Pinpoint the cell where the given text exists, returning its [X, Y] midpoint coordinate. 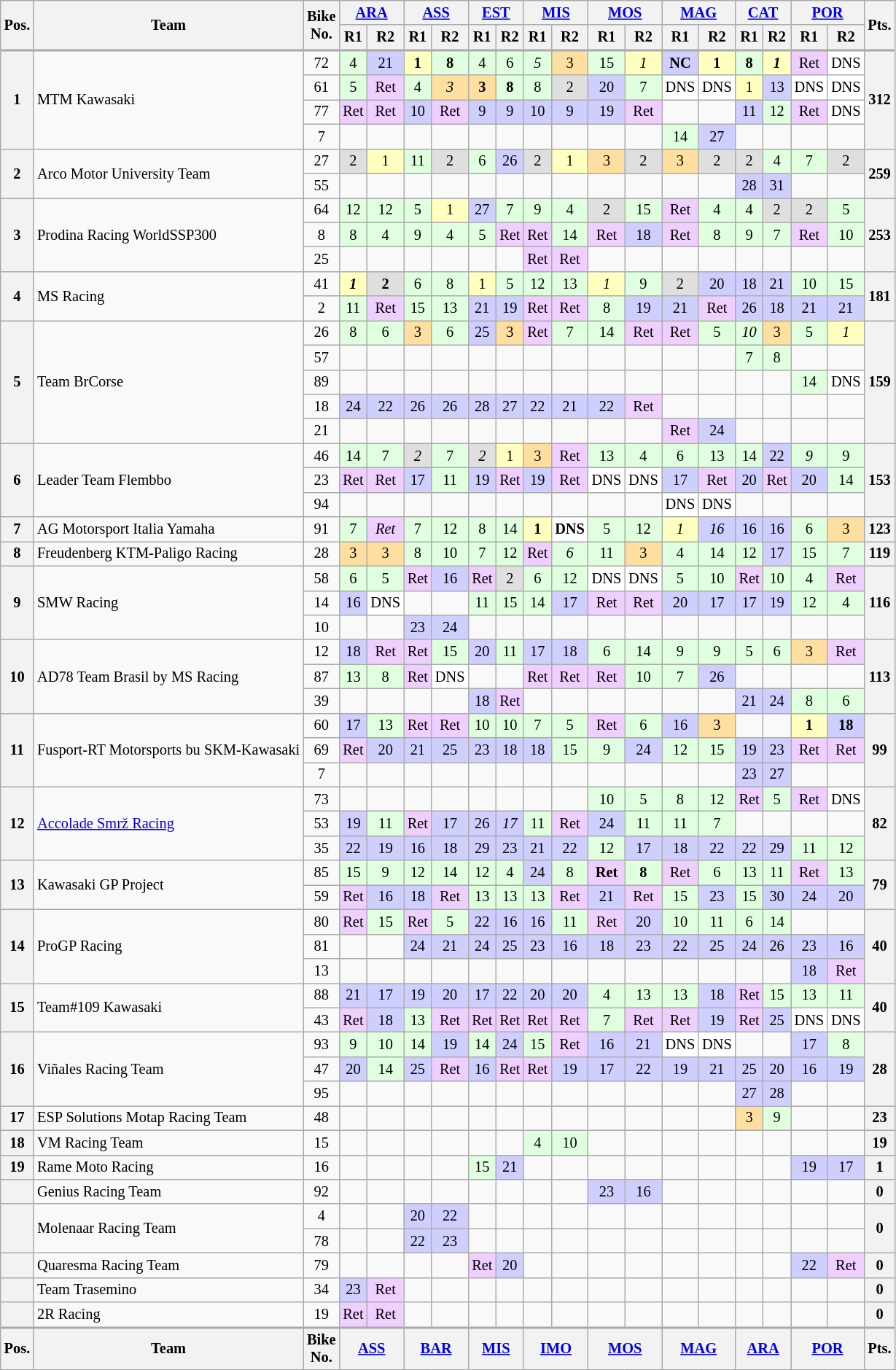
2R Racing [168, 1315]
73 [321, 799]
57 [321, 357]
88 [321, 995]
46 [321, 456]
53 [321, 823]
69 [321, 750]
Accolade Smrž Racing [168, 824]
VM Racing Team [168, 1143]
ESP Solutions Motap Racing Team [168, 1118]
312 [880, 99]
Team#109 Kawasaki [168, 1008]
94 [321, 505]
NC [680, 62]
Prodina Racing WorldSSP300 [168, 235]
41 [321, 284]
Freudenberg KTM-Paligo Racing [168, 553]
48 [321, 1118]
Team Trasemino [168, 1290]
99 [880, 750]
Team BrCorse [168, 381]
153 [880, 480]
89 [321, 382]
Kawasaki GP Project [168, 885]
253 [880, 235]
87 [321, 677]
39 [321, 701]
60 [321, 725]
116 [880, 602]
AD78 Team Brasil by MS Racing [168, 677]
47 [321, 1069]
119 [880, 553]
EST [496, 12]
Molenaar Racing Team [168, 1228]
BAR [436, 1348]
AG Motorsport Italia Yamaha [168, 529]
35 [321, 848]
34 [321, 1290]
Viñales Racing Team [168, 1069]
61 [321, 87]
95 [321, 1094]
55 [321, 185]
Fusport-RT Motorsports bu SKM-Kawasaki [168, 750]
181 [880, 296]
30 [777, 897]
43 [321, 1020]
77 [321, 112]
85 [321, 873]
113 [880, 677]
Arco Motor University Team [168, 174]
123 [880, 529]
31 [777, 185]
78 [321, 1241]
159 [880, 381]
93 [321, 1044]
MS Racing [168, 296]
64 [321, 210]
Quaresma Racing Team [168, 1265]
91 [321, 529]
Rame Moto Racing [168, 1167]
82 [880, 824]
80 [321, 922]
ProGP Racing [168, 946]
Leader Team Flembbo [168, 480]
72 [321, 62]
SMW Racing [168, 602]
Genius Racing Team [168, 1191]
259 [880, 174]
CAT [763, 12]
59 [321, 897]
92 [321, 1191]
58 [321, 578]
81 [321, 946]
MTM Kawasaki [168, 99]
IMO [556, 1348]
